Output the (x, y) coordinate of the center of the cell containing the given text.  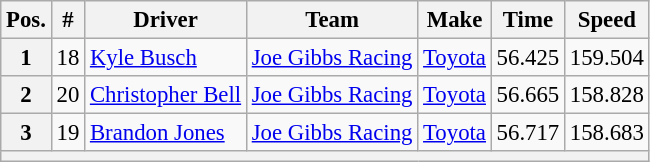
158.828 (608, 95)
18 (68, 58)
3 (26, 133)
56.425 (528, 58)
Make (455, 20)
56.717 (528, 133)
Team (332, 20)
158.683 (608, 133)
56.665 (528, 95)
Driver (166, 20)
# (68, 20)
19 (68, 133)
Kyle Busch (166, 58)
Time (528, 20)
Christopher Bell (166, 95)
Pos. (26, 20)
159.504 (608, 58)
Brandon Jones (166, 133)
Speed (608, 20)
20 (68, 95)
2 (26, 95)
1 (26, 58)
